From the cell containing the given text, extract its center point as [x, y] coordinate. 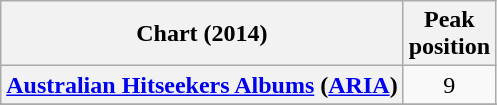
Australian Hitseekers Albums (ARIA) [202, 85]
Peakposition [449, 34]
9 [449, 85]
Chart (2014) [202, 34]
